Return (X, Y) of the center of cell containing provided text 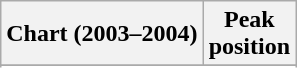
Chart (2003–2004) (102, 34)
Peakposition (249, 34)
